Detect which cell encompasses the target text, then output its (X, Y) center coordinate. 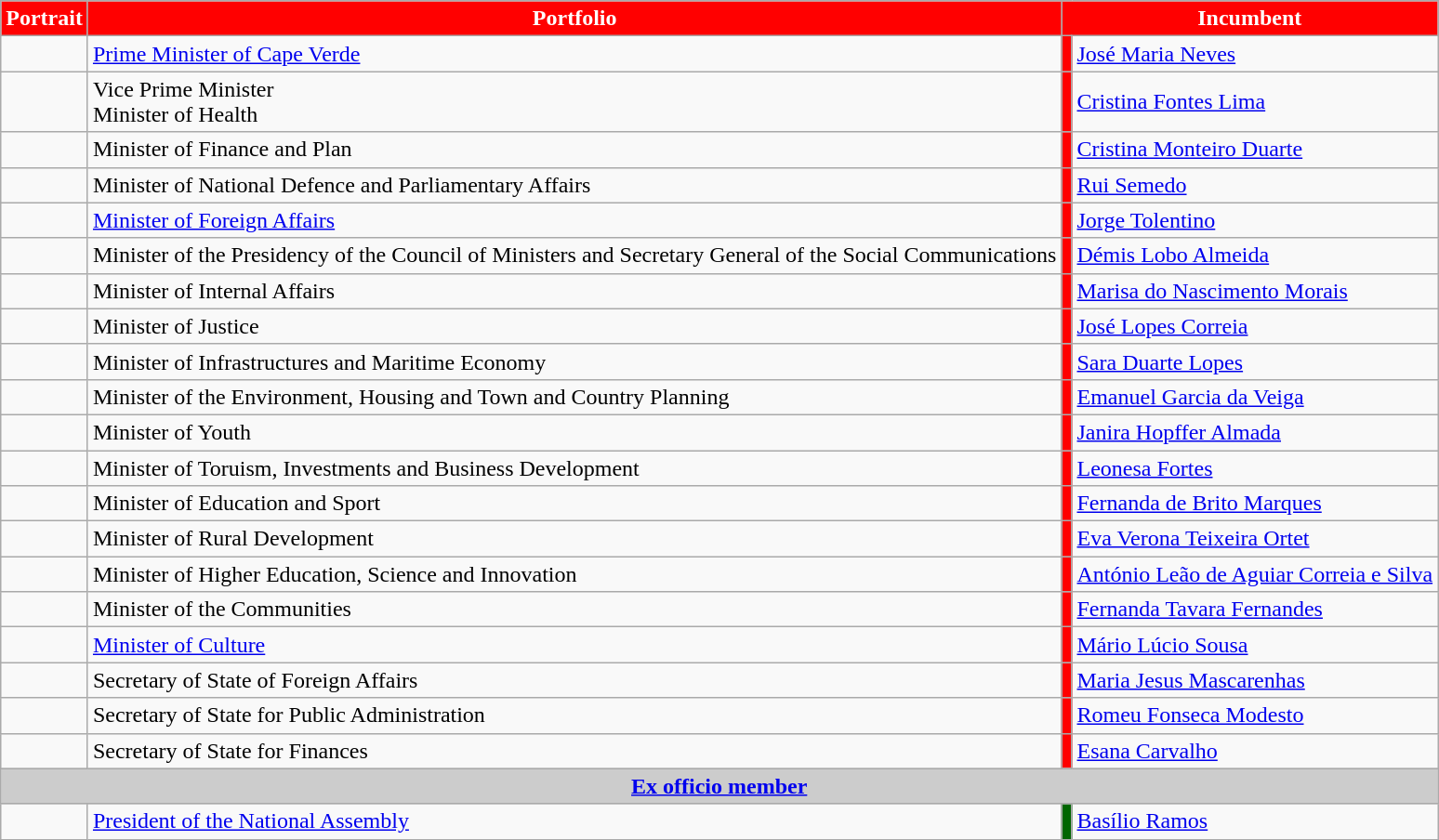
Minister of the Environment, Housing and Town and Country Planning (574, 397)
Emanuel Garcia da Veiga (1255, 397)
Minister of Education and Sport (574, 504)
Minister of Finance and Plan (574, 150)
Fernanda Tavara Fernandes (1255, 610)
Minister of Infrastructures and Maritime Economy (574, 361)
Cristina Fontes Lima (1255, 102)
Minister of the Presidency of the Council of Ministers and Secretary General of the Social Communications (574, 256)
Incumbent (1249, 19)
Marisa do Nascimento Morais (1255, 291)
Esana Carvalho (1255, 751)
Minister of Internal Affairs (574, 291)
Portfolio (574, 19)
Rui Semedo (1255, 185)
Cristina Monteiro Duarte (1255, 150)
Ex officio member (719, 786)
Romeu Fonseca Modesto (1255, 715)
José Maria Neves (1255, 54)
António Leão de Aguiar Correia e Silva (1255, 574)
Minister of the Communities (574, 610)
Janira Hopffer Almada (1255, 432)
Minister of Rural Development (574, 539)
José Lopes Correia (1255, 326)
Minister of Higher Education, Science and Innovation (574, 574)
Minister of National Defence and Parliamentary Affairs (574, 185)
Minister of Foreign Affairs (574, 220)
Mário Lúcio Sousa (1255, 645)
Maria Jesus Mascarenhas (1255, 680)
Fernanda de Brito Marques (1255, 504)
Prime Minister of Cape Verde (574, 54)
Minister of Justice (574, 326)
Leonesa Fortes (1255, 467)
Jorge Tolentino (1255, 220)
Vice Prime MinisterMinister of Health (574, 102)
Secretary of State for Public Administration (574, 715)
Minister of Culture (574, 645)
Secretary of State of Foreign Affairs (574, 680)
Sara Duarte Lopes (1255, 361)
Eva Verona Teixeira Ortet (1255, 539)
Minister of Toruism, Investments and Business Development (574, 467)
Basílio Ramos (1255, 821)
President of the National Assembly (574, 821)
Minister of Youth (574, 432)
Secretary of State for Finances (574, 751)
Démis Lobo Almeida (1255, 256)
Portrait (45, 19)
